Identify which cell holds the provided text, then report its [x, y] central coordinate. 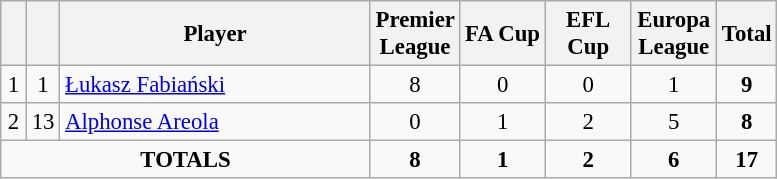
Łukasz Fabiański [216, 85]
Alphonse Areola [216, 122]
Player [216, 34]
Premier League [414, 34]
TOTALS [186, 160]
13 [42, 122]
5 [674, 122]
Europa League [674, 34]
9 [747, 85]
17 [747, 160]
EFL Cup [588, 34]
FA Cup [503, 34]
6 [674, 160]
Total [747, 34]
